Determine the [X, Y] coordinate at the center of the cell enclosing the given text.  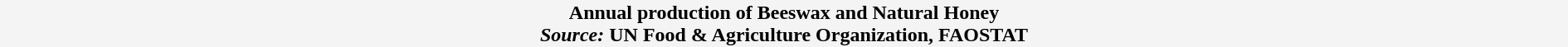
Annual production of Beeswax and Natural Honey Source: UN Food & Agriculture Organization, FAOSTAT [784, 23]
